From the cell containing the given text, extract its center point as (x, y) coordinate. 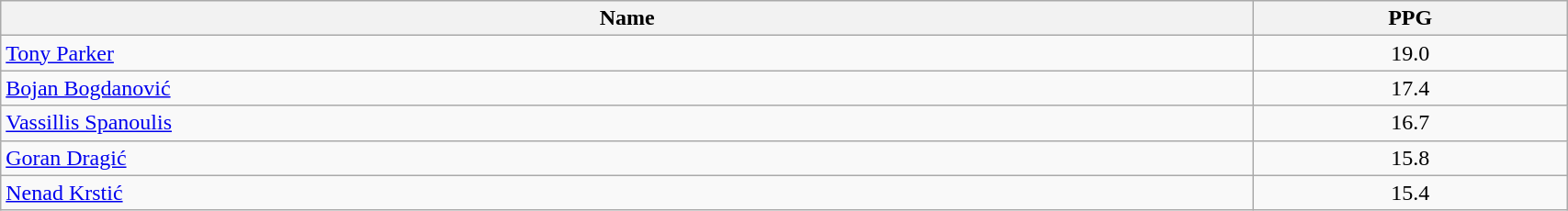
Bojan Bogdanović (627, 88)
Goran Dragić (627, 158)
16.7 (1411, 123)
Name (627, 18)
17.4 (1411, 88)
Vassillis Spanoulis (627, 123)
19.0 (1411, 53)
Tony Parker (627, 53)
15.4 (1411, 193)
PPG (1411, 18)
15.8 (1411, 158)
Nenad Krstić (627, 193)
